Detect which cell encompasses the target text, then output its [x, y] center coordinate. 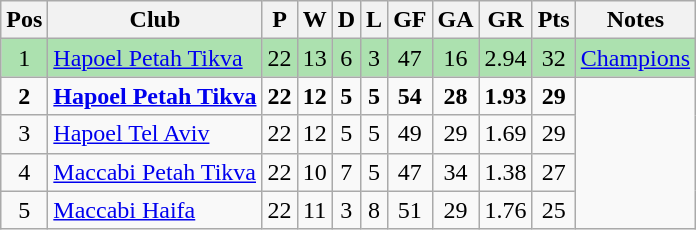
Club [155, 20]
27 [554, 172]
GA [456, 20]
Hapoel Tel Aviv [155, 134]
L [374, 20]
1 [24, 58]
13 [314, 58]
Maccabi Haifa [155, 210]
32 [554, 58]
Maccabi Petah Tikva [155, 172]
8 [374, 210]
Pos [24, 20]
W [314, 20]
28 [456, 96]
Pts [554, 20]
1.38 [506, 172]
1.69 [506, 134]
Champions [635, 58]
Notes [635, 20]
25 [554, 210]
D [346, 20]
16 [456, 58]
1.76 [506, 210]
2 [24, 96]
11 [314, 210]
2.94 [506, 58]
GF [410, 20]
49 [410, 134]
7 [346, 172]
6 [346, 58]
51 [410, 210]
GR [506, 20]
4 [24, 172]
P [280, 20]
54 [410, 96]
10 [314, 172]
1.93 [506, 96]
34 [456, 172]
